Capture the cell that displays the provided text and extract its (x, y) central coordinate. 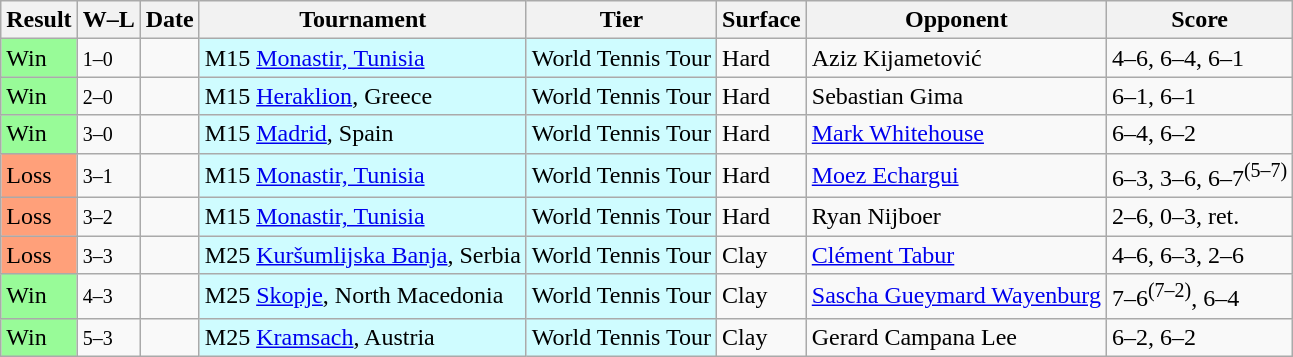
Tournament (362, 20)
M25 Kuršumlijska Banja, Serbia (362, 255)
Date (170, 20)
2–0 (108, 96)
3–1 (108, 176)
Aziz Kijametović (956, 58)
M25 Kramsach, Austria (362, 337)
6–2, 6–2 (1199, 337)
Score (1199, 20)
Sebastian Gima (956, 96)
6–3, 3–6, 6–7(5–7) (1199, 176)
5–3 (108, 337)
Gerard Campana Lee (956, 337)
3–3 (108, 255)
3–0 (108, 134)
4–3 (108, 296)
4–6, 6–4, 6–1 (1199, 58)
Mark Whitehouse (956, 134)
W–L (108, 20)
2–6, 0–3, ret. (1199, 217)
7–6(7–2), 6–4 (1199, 296)
4–6, 6–3, 2–6 (1199, 255)
1–0 (108, 58)
Moez Echargui (956, 176)
M15 Heraklion, Greece (362, 96)
3–2 (108, 217)
Clément Tabur (956, 255)
M25 Skopje, North Macedonia (362, 296)
Opponent (956, 20)
Tier (621, 20)
Surface (762, 20)
6–4, 6–2 (1199, 134)
Ryan Nijboer (956, 217)
6–1, 6–1 (1199, 96)
Sascha Gueymard Wayenburg (956, 296)
Result (39, 20)
M15 Madrid, Spain (362, 134)
